From the cell containing the given text, extract its center point as [X, Y] coordinate. 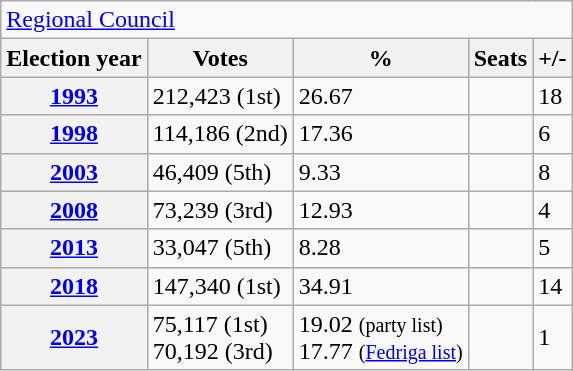
2023 [74, 338]
2003 [74, 172]
Votes [220, 58]
26.67 [380, 96]
Seats [500, 58]
8 [552, 172]
8.28 [380, 248]
2013 [74, 248]
1 [552, 338]
2018 [74, 286]
147,340 (1st) [220, 286]
Regional Council [286, 20]
19.02 (party list)17.77 (Fedriga list) [380, 338]
212,423 (1st) [220, 96]
18 [552, 96]
114,186 (2nd) [220, 134]
4 [552, 210]
5 [552, 248]
14 [552, 286]
12.93 [380, 210]
% [380, 58]
1993 [74, 96]
33,047 (5th) [220, 248]
34.91 [380, 286]
+/- [552, 58]
2008 [74, 210]
9.33 [380, 172]
Election year [74, 58]
6 [552, 134]
73,239 (3rd) [220, 210]
46,409 (5th) [220, 172]
17.36 [380, 134]
75,117 (1st)70,192 (3rd) [220, 338]
1998 [74, 134]
